Identify which cell holds the provided text, then report its (x, y) central coordinate. 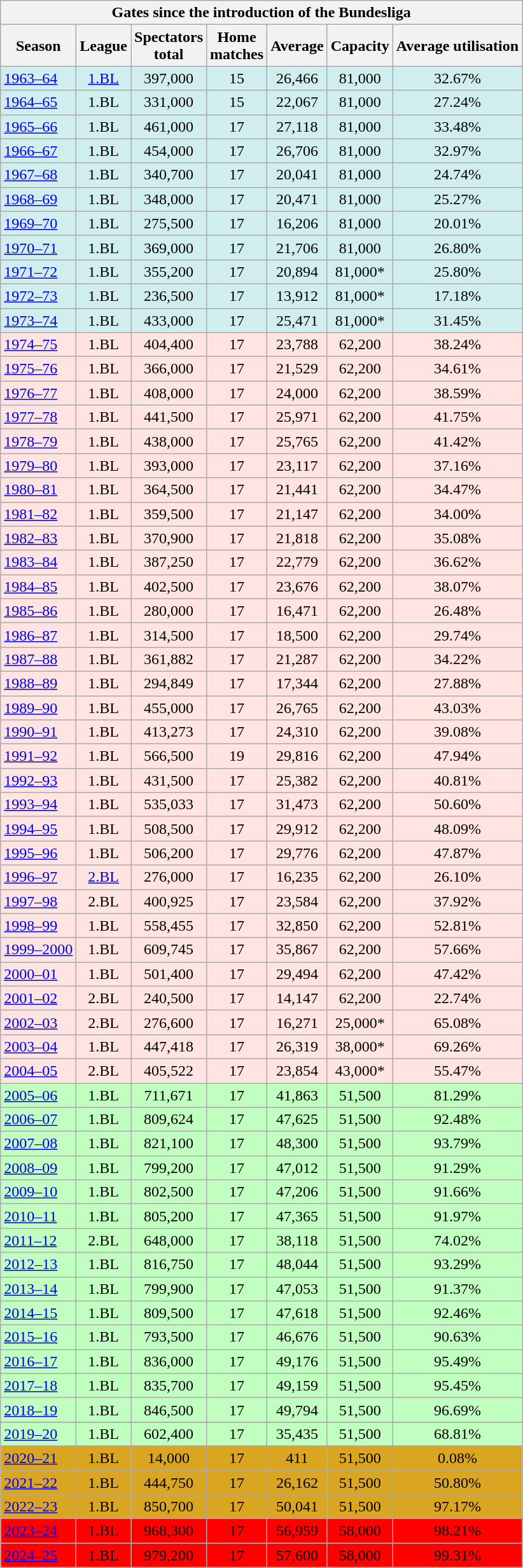
48,300 (298, 1144)
27,118 (298, 127)
35.08% (457, 538)
1967–68 (38, 175)
47.94% (457, 756)
846,500 (169, 1410)
26,162 (298, 1483)
91.29% (457, 1168)
711,671 (169, 1095)
1995–96 (38, 853)
802,500 (169, 1192)
32,850 (298, 926)
29,912 (298, 829)
20,041 (298, 175)
32.67% (457, 78)
405,522 (169, 1071)
340,700 (169, 175)
92.46% (457, 1313)
34.00% (457, 514)
0.08% (457, 1458)
20,471 (298, 199)
50,041 (298, 1507)
809,624 (169, 1120)
38.24% (457, 345)
57,600 (298, 1555)
49,159 (298, 1385)
47,365 (298, 1216)
2012–13 (38, 1265)
1968–69 (38, 199)
26.48% (457, 611)
47,618 (298, 1313)
1979–80 (38, 466)
91.97% (457, 1216)
95.45% (457, 1385)
413,273 (169, 732)
25,382 (298, 781)
50.60% (457, 805)
57.66% (457, 950)
46,676 (298, 1337)
21,287 (298, 659)
387,250 (169, 562)
411 (298, 1458)
26,319 (298, 1046)
2006–07 (38, 1120)
2019–20 (38, 1434)
836,000 (169, 1361)
27.88% (457, 683)
31,473 (298, 805)
23,788 (298, 345)
1963–64 (38, 78)
1969–70 (38, 223)
438,000 (169, 441)
359,500 (169, 514)
38,118 (298, 1240)
25,000* (360, 1022)
68.81% (457, 1434)
22.74% (457, 998)
1997–98 (38, 901)
2018–19 (38, 1410)
850,700 (169, 1507)
24,000 (298, 393)
26,765 (298, 708)
47.87% (457, 853)
2002–03 (38, 1022)
821,100 (169, 1144)
2023–24 (38, 1531)
441,500 (169, 417)
1994–95 (38, 829)
602,400 (169, 1434)
1977–78 (38, 417)
25,971 (298, 417)
49,176 (298, 1361)
369,000 (169, 247)
25,471 (298, 320)
1972–73 (38, 296)
41.42% (457, 441)
799,200 (169, 1168)
1980–81 (38, 490)
805,200 (169, 1216)
16,471 (298, 611)
23,584 (298, 901)
24.74% (457, 175)
364,500 (169, 490)
402,500 (169, 586)
47.42% (457, 974)
1998–99 (38, 926)
2008–09 (38, 1168)
38,000* (360, 1046)
21,529 (298, 369)
2013–14 (38, 1289)
92.48% (457, 1120)
2003–04 (38, 1046)
447,418 (169, 1046)
36.62% (457, 562)
1985–86 (38, 611)
21,818 (298, 538)
431,500 (169, 781)
Season (38, 46)
17,344 (298, 683)
23,117 (298, 466)
49,794 (298, 1410)
91.37% (457, 1289)
1970–71 (38, 247)
1993–94 (38, 805)
37.92% (457, 901)
1973–74 (38, 320)
League (104, 46)
1988–89 (38, 683)
26.10% (457, 877)
52.81% (457, 926)
34.22% (457, 659)
91.66% (457, 1192)
25,765 (298, 441)
16,206 (298, 223)
240,500 (169, 998)
16,235 (298, 877)
74.02% (457, 1240)
26,466 (298, 78)
Average (298, 46)
23,854 (298, 1071)
1978–79 (38, 441)
43,000* (360, 1071)
25.27% (457, 199)
1996–97 (38, 877)
1987–88 (38, 659)
81.29% (457, 1095)
1976–77 (38, 393)
276,000 (169, 877)
433,000 (169, 320)
2024–25 (38, 1555)
366,000 (169, 369)
14,147 (298, 998)
34.47% (457, 490)
22,779 (298, 562)
1965–66 (38, 127)
2015–16 (38, 1337)
13,912 (298, 296)
35,867 (298, 950)
32.97% (457, 151)
48.09% (457, 829)
508,500 (169, 829)
Homematches (237, 46)
43.03% (457, 708)
20,894 (298, 272)
2005–06 (38, 1095)
2004–05 (38, 1071)
444,750 (169, 1483)
24,310 (298, 732)
99.31% (457, 1555)
1984–85 (38, 586)
461,000 (169, 127)
21,706 (298, 247)
41.75% (457, 417)
1991–92 (38, 756)
26,706 (298, 151)
648,000 (169, 1240)
37.16% (457, 466)
2000–01 (38, 974)
90.63% (457, 1337)
2016–17 (38, 1361)
1971–72 (38, 272)
2009–10 (38, 1192)
809,500 (169, 1313)
38.59% (457, 393)
21,441 (298, 490)
276,600 (169, 1022)
18,500 (298, 635)
50.80% (457, 1483)
40.81% (457, 781)
280,000 (169, 611)
2014–15 (38, 1313)
27.24% (457, 102)
506,200 (169, 853)
47,012 (298, 1168)
35,435 (298, 1434)
33.48% (457, 127)
361,882 (169, 659)
501,400 (169, 974)
535,033 (169, 805)
98.21% (457, 1531)
2007–08 (38, 1144)
294,849 (169, 683)
29,816 (298, 756)
393,000 (169, 466)
96.69% (457, 1410)
348,000 (169, 199)
2010–11 (38, 1216)
47,053 (298, 1289)
2021–22 (38, 1483)
69.26% (457, 1046)
25.80% (457, 272)
1982–83 (38, 538)
65.08% (457, 1022)
26.80% (457, 247)
21,147 (298, 514)
48,044 (298, 1265)
17.18% (457, 296)
55.47% (457, 1071)
566,500 (169, 756)
1983–84 (38, 562)
29,494 (298, 974)
2001–02 (38, 998)
95.49% (457, 1361)
1974–75 (38, 345)
93.79% (457, 1144)
314,500 (169, 635)
397,000 (169, 78)
968,300 (169, 1531)
816,750 (169, 1265)
1989–90 (38, 708)
558,455 (169, 926)
2020–21 (38, 1458)
38.07% (457, 586)
370,900 (169, 538)
404,400 (169, 345)
236,500 (169, 296)
47,206 (298, 1192)
Capacity (360, 46)
1981–82 (38, 514)
16,271 (298, 1022)
2011–12 (38, 1240)
29.74% (457, 635)
93.29% (457, 1265)
979,200 (169, 1555)
454,000 (169, 151)
56,959 (298, 1531)
39.08% (457, 732)
400,925 (169, 901)
1992–93 (38, 781)
1986–87 (38, 635)
31.45% (457, 320)
47,625 (298, 1120)
41,863 (298, 1095)
793,500 (169, 1337)
Average utilisation (457, 46)
1975–76 (38, 369)
20.01% (457, 223)
331,000 (169, 102)
799,900 (169, 1289)
609,745 (169, 950)
19 (237, 756)
1964–65 (38, 102)
455,000 (169, 708)
2017–18 (38, 1385)
22,067 (298, 102)
835,700 (169, 1385)
1990–91 (38, 732)
97.17% (457, 1507)
14,000 (169, 1458)
2022–23 (38, 1507)
23,676 (298, 586)
275,500 (169, 223)
1966–67 (38, 151)
408,000 (169, 393)
Spectators total (169, 46)
355,200 (169, 272)
29,776 (298, 853)
Gates since the introduction of the Bundesliga (261, 13)
34.61% (457, 369)
1999–2000 (38, 950)
